Detect which cell encompasses the target text, then output its [X, Y] center coordinate. 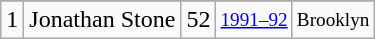
Jonathan Stone [102, 20]
1 [12, 20]
1991–92 [254, 20]
Brooklyn [333, 20]
52 [198, 20]
